Search for the cell housing the specified text and yield its [x, y] center coordinate. 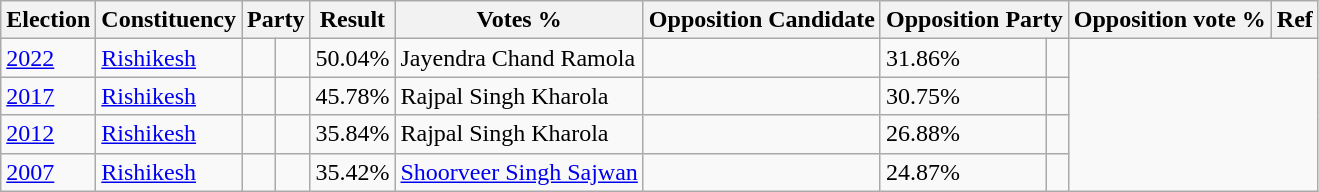
Election [48, 20]
Votes % [519, 20]
30.75% [963, 96]
35.84% [352, 134]
Opposition vote % [1170, 20]
2017 [48, 96]
Party [276, 20]
2022 [48, 58]
50.04% [352, 58]
Result [352, 20]
Shoorveer Singh Sajwan [519, 172]
Opposition Candidate [762, 20]
35.42% [352, 172]
Jayendra Chand Ramola [519, 58]
24.87% [963, 172]
2012 [48, 134]
26.88% [963, 134]
Opposition Party [974, 20]
45.78% [352, 96]
2007 [48, 172]
Ref [1294, 20]
Constituency [169, 20]
31.86% [963, 58]
